Pinpoint the cell where the given text exists, returning its [x, y] midpoint coordinate. 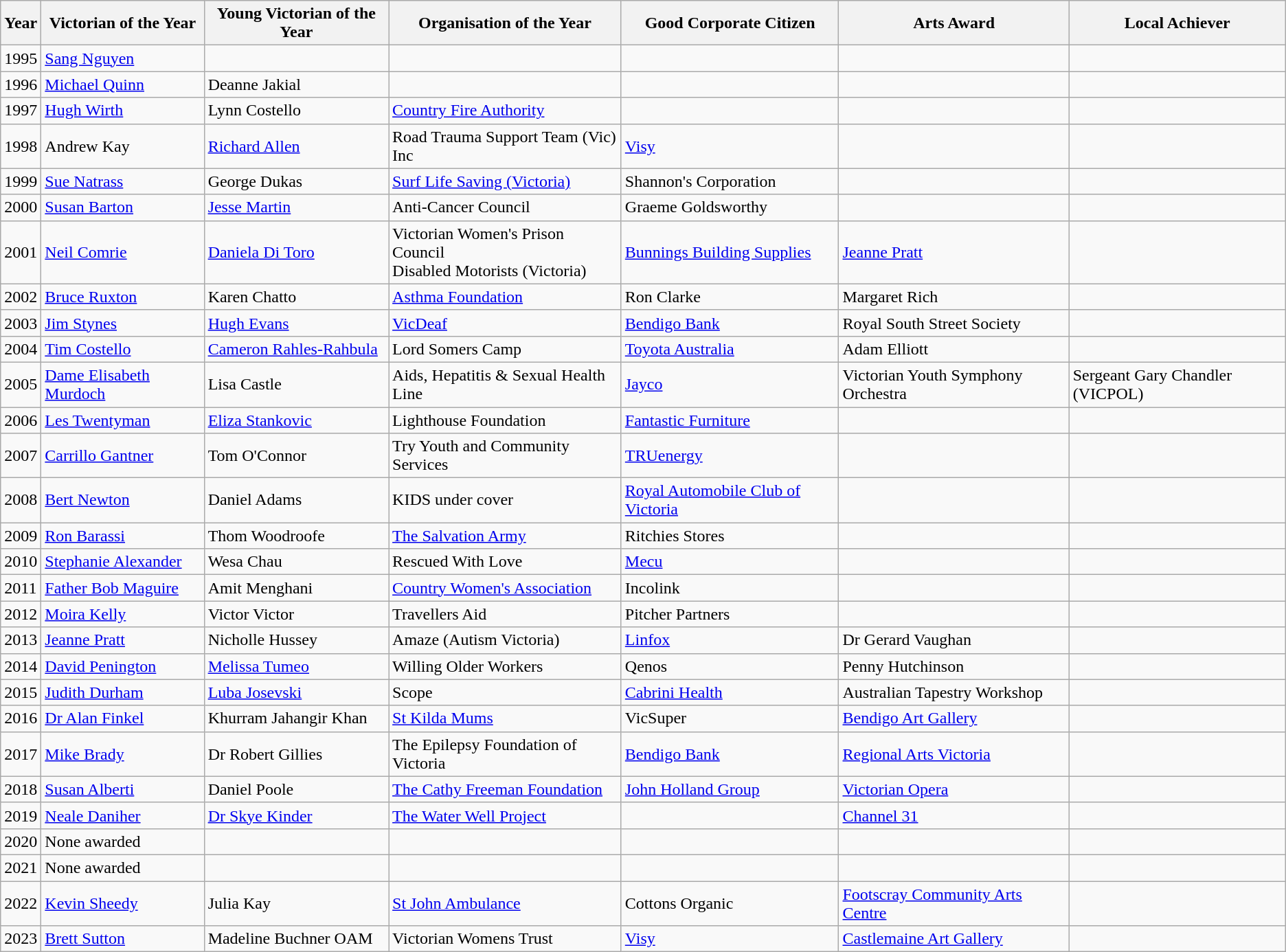
2004 [21, 349]
Amaze (Autism Victoria) [506, 640]
2008 [21, 500]
2019 [21, 815]
Susan Barton [122, 207]
2005 [21, 385]
Year [21, 23]
Lynn Costello [296, 111]
Andrew Kay [122, 146]
Lisa Castle [296, 385]
Road Trauma Support Team (Vic) Inc [506, 146]
The Salvation Army [506, 536]
Jesse Martin [296, 207]
Sue Natrass [122, 181]
St Kilda Mums [506, 718]
Bert Newton [122, 500]
Eliza Stankovic [296, 420]
Victorian of the Year [122, 23]
2001 [21, 252]
Lighthouse Foundation [506, 420]
2018 [21, 789]
Victorian Women's Prison CouncilDisabled Motorists (Victoria) [506, 252]
VicDeaf [506, 323]
Father Bob Maguire [122, 588]
Sang Nguyen [122, 58]
2007 [21, 456]
2012 [21, 614]
Asthma Foundation [506, 297]
Susan Alberti [122, 789]
Royal Automobile Club of Victoria [730, 500]
2020 [21, 841]
Les Twentyman [122, 420]
Dame Elisabeth Murdoch [122, 385]
Dr Gerard Vaughan [954, 640]
Mike Brady [122, 754]
Jayco [730, 385]
Mecu [730, 562]
Surf Life Saving (Victoria) [506, 181]
Amit Menghani [296, 588]
Willing Older Workers [506, 666]
Country Fire Authority [506, 111]
John Holland Group [730, 789]
1997 [21, 111]
VicSuper [730, 718]
Graeme Goldsworthy [730, 207]
Victor Victor [296, 614]
Brett Sutton [122, 939]
The Epilepsy Foundation of Victoria [506, 754]
Ron Barassi [122, 536]
Good Corporate Citizen [730, 23]
Wesa Chau [296, 562]
Judith Durham [122, 692]
Daniel Adams [296, 500]
KIDS under cover [506, 500]
1996 [21, 84]
Footscray Community Arts Centre [954, 903]
2021 [21, 868]
The Cathy Freeman Foundation [506, 789]
Young Victorian of the Year [296, 23]
Lord Somers Camp [506, 349]
Madeline Buchner OAM [296, 939]
2023 [21, 939]
Try Youth and Community Services [506, 456]
Michael Quinn [122, 84]
2000 [21, 207]
Karen Chatto [296, 297]
Incolink [730, 588]
2013 [21, 640]
Penny Hutchinson [954, 666]
Victorian Opera [954, 789]
Adam Elliott [954, 349]
1999 [21, 181]
Dr Skye Kinder [296, 815]
Margaret Rich [954, 297]
Carrillo Gantner [122, 456]
Organisation of the Year [506, 23]
Victorian Womens Trust [506, 939]
The Water Well Project [506, 815]
Scope [506, 692]
Deanne Jakial [296, 84]
2014 [21, 666]
Tom O'Connor [296, 456]
Daniela Di Toro [296, 252]
Cottons Organic [730, 903]
Castlemaine Art Gallery [954, 939]
Hugh Wirth [122, 111]
2003 [21, 323]
Cabrini Health [730, 692]
David Penington [122, 666]
Richard Allen [296, 146]
Jim Stynes [122, 323]
Fantastic Furniture [730, 420]
Victorian Youth Symphony Orchestra [954, 385]
2016 [21, 718]
Khurram Jahangir Khan [296, 718]
2009 [21, 536]
TRUenergy [730, 456]
2010 [21, 562]
2017 [21, 754]
Dr Alan Finkel [122, 718]
Luba Josevski [296, 692]
Bendigo Art Gallery [954, 718]
Daniel Poole [296, 789]
St John Ambulance [506, 903]
Toyota Australia [730, 349]
Anti-Cancer Council [506, 207]
Travellers Aid [506, 614]
Royal South Street Society [954, 323]
Thom Woodroofe [296, 536]
Sergeant Gary Chandler (VICPOL) [1177, 385]
Channel 31 [954, 815]
Pitcher Partners [730, 614]
Stephanie Alexander [122, 562]
Ron Clarke [730, 297]
Local Achiever [1177, 23]
Nicholle Hussey [296, 640]
Julia Kay [296, 903]
Neil Comrie [122, 252]
Dr Robert Gillies [296, 754]
Aids, Hepatitis & Sexual Health Line [506, 385]
2002 [21, 297]
George Dukas [296, 181]
Rescued With Love [506, 562]
Regional Arts Victoria [954, 754]
2015 [21, 692]
Arts Award [954, 23]
Melissa Tumeo [296, 666]
Shannon's Corporation [730, 181]
Ritchies Stores [730, 536]
Bunnings Building Supplies [730, 252]
Hugh Evans [296, 323]
1995 [21, 58]
Cameron Rahles-Rahbula [296, 349]
2022 [21, 903]
Qenos [730, 666]
Kevin Sheedy [122, 903]
Tim Costello [122, 349]
1998 [21, 146]
Australian Tapestry Workshop [954, 692]
Linfox [730, 640]
Moira Kelly [122, 614]
Neale Daniher [122, 815]
Bruce Ruxton [122, 297]
2006 [21, 420]
Country Women's Association [506, 588]
2011 [21, 588]
